Provide the [x, y] coordinate of the cell's center where the given text is located.  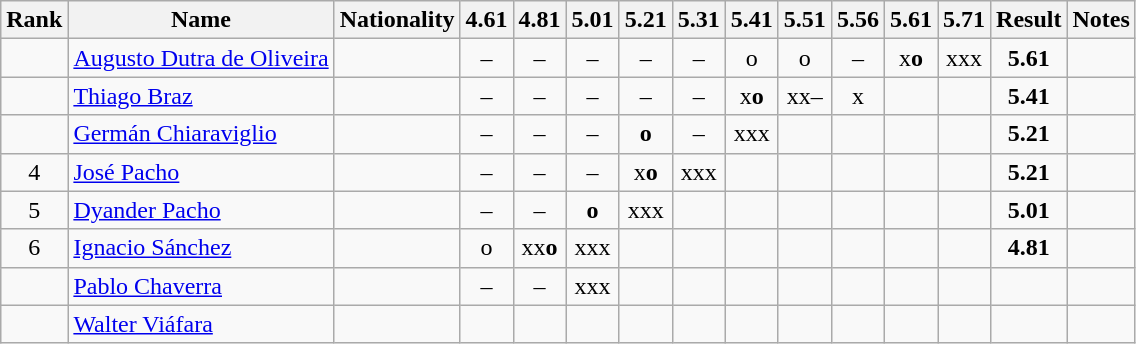
Nationality [397, 20]
Pablo Chaverra [201, 286]
5.31 [698, 20]
5.71 [964, 20]
Dyander Pacho [201, 210]
Walter Viáfara [201, 324]
Augusto Dutra de Oliveira [201, 58]
6 [34, 248]
x [858, 96]
4 [34, 172]
Rank [34, 20]
xxo [540, 248]
Germán Chiaraviglio [201, 134]
5.56 [858, 20]
5.51 [804, 20]
Result [1029, 20]
Notes [1101, 20]
José Pacho [201, 172]
xx– [804, 96]
5 [34, 210]
Name [201, 20]
Thiago Braz [201, 96]
4.61 [486, 20]
Ignacio Sánchez [201, 248]
